Determine the [X, Y] coordinate at the center of the cell enclosing the given text.  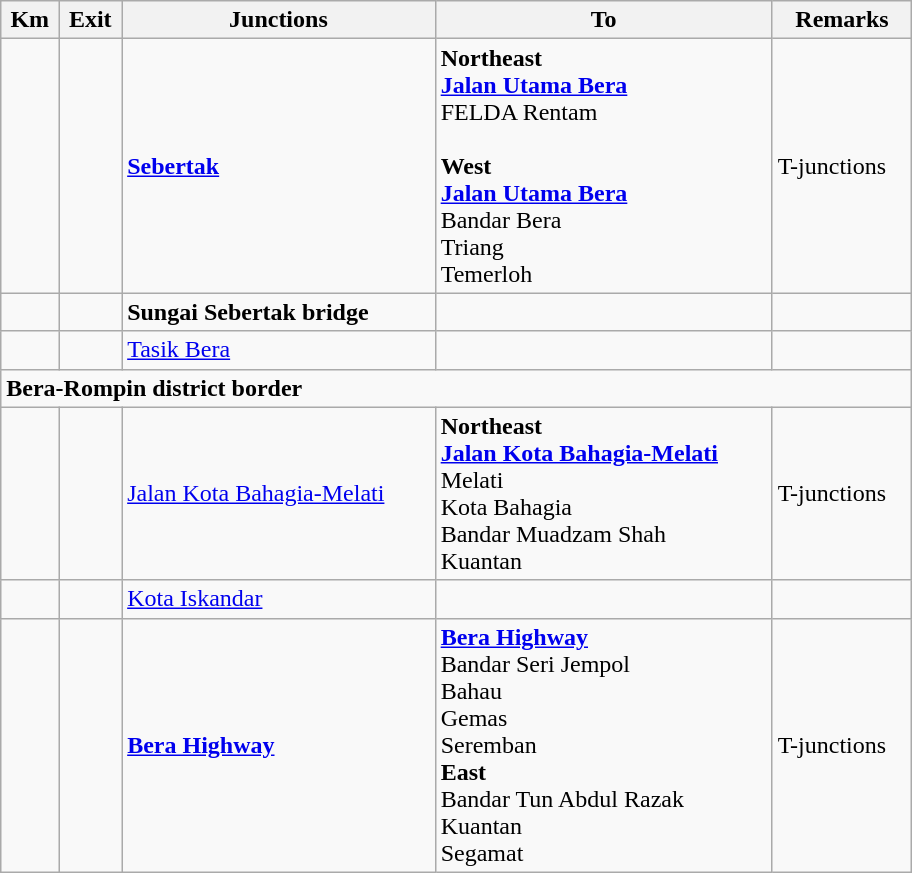
Km [30, 20]
Northeast Jalan Kota Bahagia-MelatiMelatiKota BahagiaBandar Muadzam ShahKuantan [604, 494]
Kota Iskandar [279, 599]
Sungai Sebertak bridge [279, 312]
Bera Highway [279, 745]
To [604, 20]
Sebertak [279, 166]
Northeast Jalan Utama BeraFELDA RentamWest Jalan Utama BeraBandar BeraTriangTemerloh [604, 166]
Tasik Bera [279, 350]
Remarks [842, 20]
Bera HighwayBandar Seri JempolBahauGemasSerembanEastBandar Tun Abdul RazakKuantanSegamat [604, 745]
Exit [90, 20]
Bera-Rompin district border [456, 388]
Jalan Kota Bahagia-Melati [279, 494]
Junctions [279, 20]
